Determine the (x, y) coordinate at the center of the cell enclosing the given text.  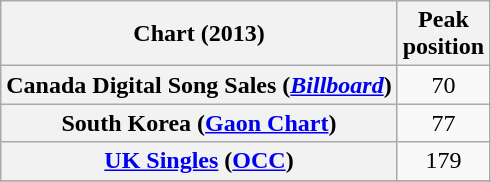
UK Singles (OCC) (199, 161)
70 (443, 85)
Canada Digital Song Sales (Billboard) (199, 85)
77 (443, 123)
179 (443, 161)
South Korea (Gaon Chart) (199, 123)
Peakposition (443, 34)
Chart (2013) (199, 34)
